Scan for the cell matching the given text and deliver its [X, Y] coordinate at center. 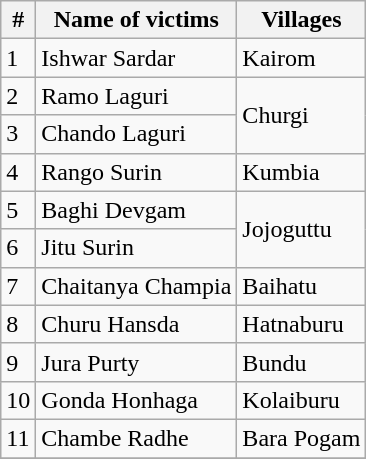
Ramo Laguri [136, 96]
Villages [302, 20]
5 [18, 210]
Jitu Surin [136, 248]
Chando Laguri [136, 134]
1 [18, 58]
Baihatu [302, 286]
Kairom [302, 58]
Chaitanya Champia [136, 286]
Hatnaburu [302, 324]
10 [18, 400]
6 [18, 248]
Name of victims [136, 20]
Bara Pogam [302, 438]
3 [18, 134]
Rango Surin [136, 172]
4 [18, 172]
# [18, 20]
9 [18, 362]
Kumbia [302, 172]
Churgi [302, 115]
Ishwar Sardar [136, 58]
2 [18, 96]
Bundu [302, 362]
11 [18, 438]
Jura Purty [136, 362]
Jojoguttu [302, 229]
Chambe Radhe [136, 438]
Kolaiburu [302, 400]
Baghi Devgam [136, 210]
Churu Hansda [136, 324]
Gonda Honhaga [136, 400]
8 [18, 324]
7 [18, 286]
